Output the (x, y) coordinate of the center of the cell containing the given text.  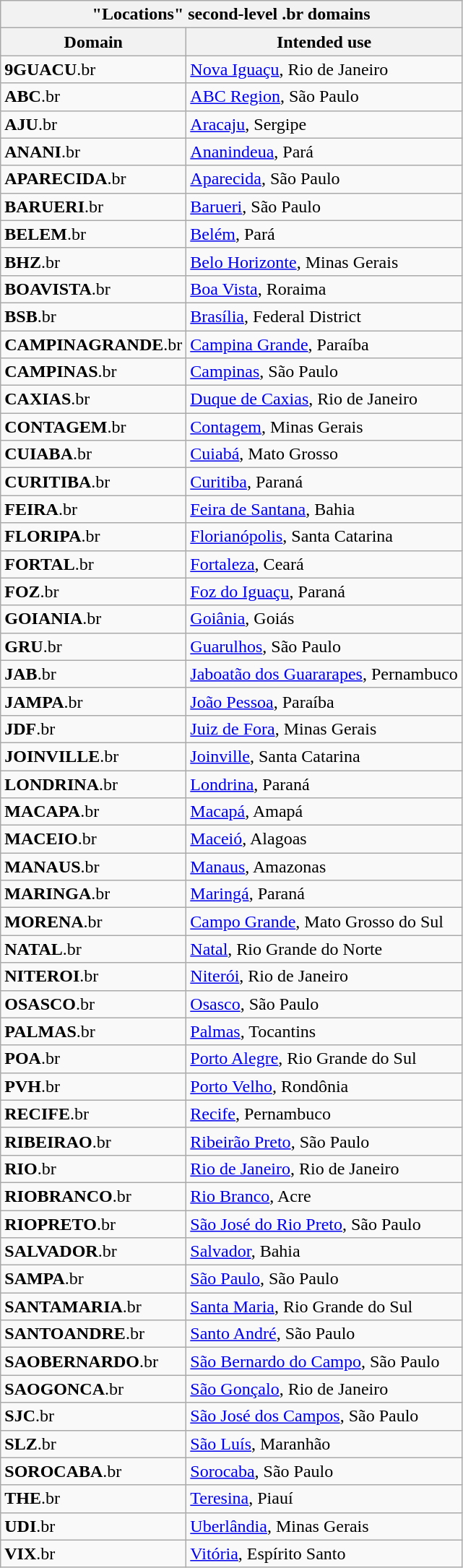
FLORIPA.br (94, 537)
FEIRA.br (94, 509)
MARINGA.br (94, 894)
ANANI.br (94, 152)
Santa Maria, Rio Grande do Sul (324, 1307)
Ananindeua, Pará (324, 152)
Juiz de Fora, Minas Gerais (324, 729)
JDF.br (94, 729)
CONTAGEM.br (94, 427)
Recife, Pernambuco (324, 1114)
SJC.br (94, 1416)
APARECIDA.br (94, 179)
Contagem, Minas Gerais (324, 427)
Macapá, Amapá (324, 812)
MANAUS.br (94, 867)
GRU.br (94, 646)
PALMAS.br (94, 1031)
Nova Iguaçu, Rio de Janeiro (324, 69)
Joinville, Santa Catarina (324, 756)
Aparecida, São Paulo (324, 179)
Rio de Janeiro, Rio de Janeiro (324, 1169)
Domain (94, 42)
São José dos Campos, São Paulo (324, 1416)
JOINVILLE.br (94, 756)
Osasco, São Paulo (324, 1004)
FORTAL.br (94, 564)
MORENA.br (94, 922)
SAOBERNARDO.br (94, 1361)
Porto Alegre, Rio Grande do Sul (324, 1059)
Cuiabá, Mato Grosso (324, 454)
RIOBRANCO.br (94, 1196)
Fortaleza, Ceará (324, 564)
Duque de Caxias, Rio de Janeiro (324, 399)
São Paulo, São Paulo (324, 1279)
Rio Branco, Acre (324, 1196)
São Luís, Maranhão (324, 1444)
CAMPINAS.br (94, 372)
Sorocaba, São Paulo (324, 1471)
Natal, Rio Grande do Norte (324, 949)
SANTAMARIA.br (94, 1307)
Vitória, Espírito Santo (324, 1554)
ABC.br (94, 97)
Maringá, Paraná (324, 894)
RECIFE.br (94, 1114)
Curitiba, Paraná (324, 482)
BSB.br (94, 316)
UDI.br (94, 1526)
FOZ.br (94, 592)
GOIANIA.br (94, 619)
SAOGONCA.br (94, 1389)
Intended use (324, 42)
São Gonçalo, Rio de Janeiro (324, 1389)
RIOPRETO.br (94, 1224)
Campinas, São Paulo (324, 372)
CUIABA.br (94, 454)
JAB.br (94, 674)
NITEROI.br (94, 976)
Campina Grande, Paraíba (324, 345)
Uberlândia, Minas Gerais (324, 1526)
JAMPA.br (94, 701)
Belém, Pará (324, 234)
Florianópolis, Santa Catarina (324, 537)
Teresina, Piauí (324, 1499)
MACEIO.br (94, 839)
CURITIBA.br (94, 482)
São Bernardo do Campo, São Paulo (324, 1361)
Salvador, Bahia (324, 1252)
Londrina, Paraná (324, 784)
CAXIAS.br (94, 399)
SLZ.br (94, 1444)
CAMPINAGRANDE.br (94, 345)
RIBEIRAO.br (94, 1141)
SALVADOR.br (94, 1252)
BARUERI.br (94, 207)
Aracaju, Sergipe (324, 124)
THE.br (94, 1499)
Niterói, Rio de Janeiro (324, 976)
VIX.br (94, 1554)
ABC Region, São Paulo (324, 97)
Jaboatão dos Guararapes, Pernambuco (324, 674)
9GUACU.br (94, 69)
SAMPA.br (94, 1279)
Brasília, Federal District (324, 316)
Belo Horizonte, Minas Gerais (324, 261)
MACAPA.br (94, 812)
LONDRINA.br (94, 784)
Goiânia, Goiás (324, 619)
Santo André, São Paulo (324, 1334)
BOAVISTA.br (94, 289)
PVH.br (94, 1086)
OSASCO.br (94, 1004)
RIO.br (94, 1169)
Foz do Iguaçu, Paraná (324, 592)
São José do Rio Preto, São Paulo (324, 1224)
AJU.br (94, 124)
Porto Velho, Rondônia (324, 1086)
João Pessoa, Paraíba (324, 701)
Campo Grande, Mato Grosso do Sul (324, 922)
"Locations" second-level .br domains (231, 14)
BELEM.br (94, 234)
POA.br (94, 1059)
Palmas, Tocantins (324, 1031)
BHZ.br (94, 261)
Maceió, Alagoas (324, 839)
Boa Vista, Roraima (324, 289)
Guarulhos, São Paulo (324, 646)
Ribeirão Preto, São Paulo (324, 1141)
Feira de Santana, Bahia (324, 509)
SANTOANDRE.br (94, 1334)
Manaus, Amazonas (324, 867)
NATAL.br (94, 949)
Barueri, São Paulo (324, 207)
SOROCABA.br (94, 1471)
